Locate the cell with the specified text and output its (x, y) center coordinate. 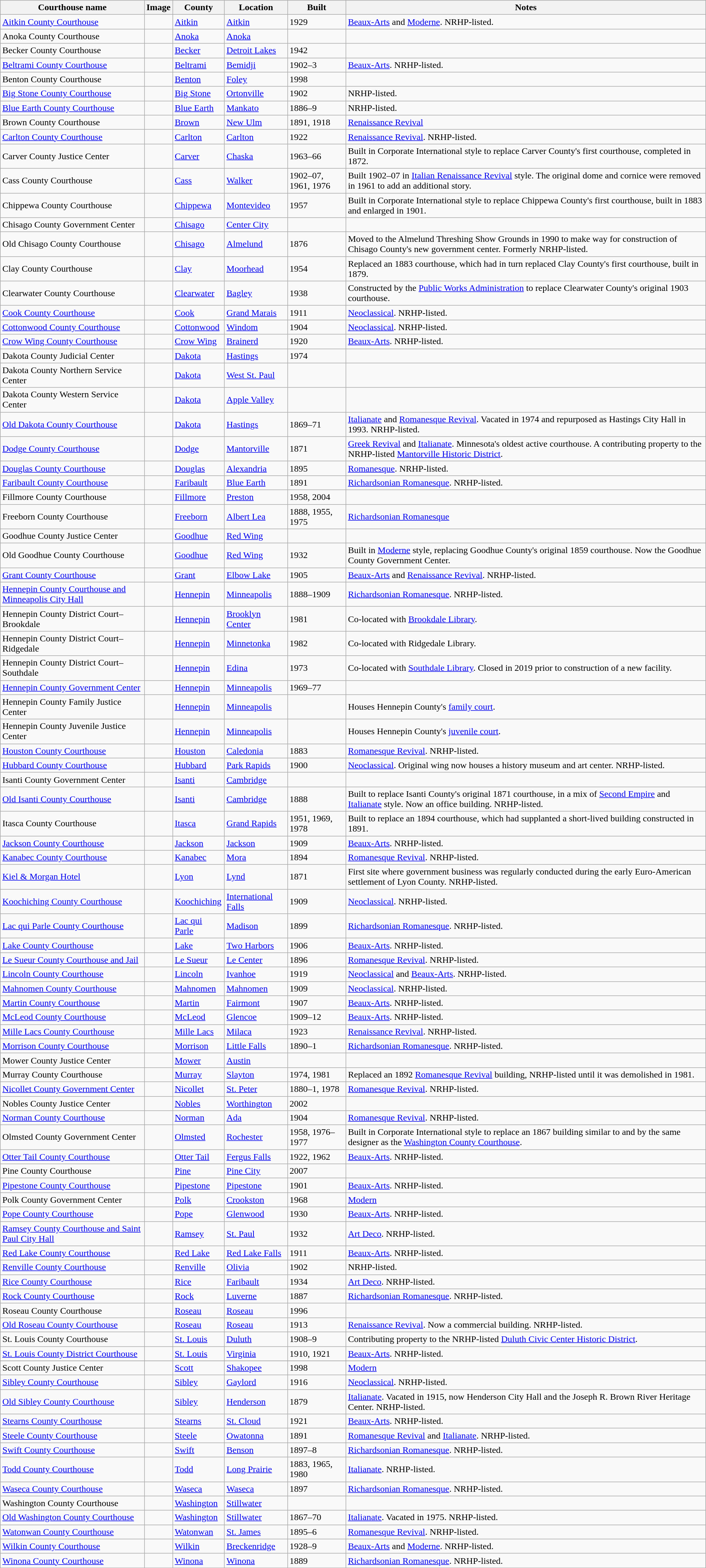
1982 (317, 644)
Constructed by the Public Works Administration to replace Clearwater County's original 1903 courthouse. (526, 294)
Contributing property to the NRHP-listed Duluth Civic Center Historic District. (526, 1339)
Mankato (256, 108)
Polk County Government Center (72, 1200)
First site where government business was regularly conducted during the early Euro-American settlement of Lyon County. NRHP-listed. (526, 877)
Mower County Justice Center (72, 1060)
1899 (317, 926)
Grant County Courthouse (72, 575)
McLeod (198, 1017)
Brown County Courthouse (72, 122)
1954 (317, 269)
1951, 1969, 1978 (317, 823)
1908–9 (317, 1339)
Built to replace Isanti County's original 1871 courthouse, in a mix of Second Empire and Italianate style. Now an office building. NRHP-listed. (526, 799)
Morrison County Courthouse (72, 1046)
Ramsey (198, 1234)
Neoclassical. Original wing now houses a history museum and art center. NRHP-listed. (526, 765)
Mantorville (256, 449)
Douglas (198, 468)
Old Chisago County Courthouse (72, 244)
1996 (317, 1310)
Polk (198, 1200)
Built in Corporate International style to replace Chippewa County's first courthouse, built in 1883 and enlarged in 1901. (526, 205)
Chippewa (198, 205)
Olmsted County Government Center (72, 1137)
Anoka County Courthouse (72, 36)
Todd (198, 1469)
Becker (198, 51)
Co-located with Southdale Library. Closed in 2019 prior to construction of a new facility. (526, 668)
Co-located with Ridgedale Library. (526, 644)
Blue Earth County Courthouse (72, 108)
Le Sueur County Courthouse and Jail (72, 960)
Lincoln County Courthouse (72, 974)
Romanesque Revival and Italianate. NRHP-listed. (526, 1436)
Edina (256, 668)
1869–71 (317, 424)
Crookston (256, 1200)
Le Sueur (198, 960)
Windom (256, 327)
Rock County Courthouse (72, 1296)
Watonwan County Courthouse (72, 1532)
1897 (317, 1489)
Location (256, 8)
Built in Corporate International style to replace Carver County's first courthouse, completed in 1872. (526, 156)
Benton (198, 79)
Lac qui Parle County Courthouse (72, 926)
1891, 1918 (317, 122)
Built to replace an 1894 courthouse, which had supplanted a short-lived building constructed in 1891. (526, 823)
Washington County Courthouse (72, 1503)
Nicollet (198, 1089)
Benson (256, 1450)
Rice County Courthouse (72, 1282)
Virginia (256, 1353)
Carlton County Courthouse (72, 137)
St. Louis County District Courthouse (72, 1353)
1901 (317, 1185)
Grand Marais (256, 313)
Mille Lacs (198, 1031)
Renaissance Revival (526, 122)
Stearns (198, 1421)
Itasca (198, 823)
Luverne (256, 1296)
Henderson (256, 1402)
Alexandria (256, 468)
Crow Wing (198, 341)
Dodge (198, 449)
1913 (317, 1325)
1880–1, 1978 (317, 1089)
Dodge County Courthouse (72, 449)
Hennepin County District Court–Ridgedale (72, 644)
1900 (317, 765)
Wilkin County Courthouse (72, 1546)
Swift County Courthouse (72, 1450)
Norman County Courthouse (72, 1118)
Bagley (256, 294)
1958, 1976–1977 (317, 1137)
Mahnomen County Courthouse (72, 988)
Pipestone County Courthouse (72, 1185)
Park Rapids (256, 765)
1920 (317, 341)
Waseca County Courthouse (72, 1489)
Moorhead (256, 269)
Hubbard County Courthouse (72, 765)
1905 (317, 575)
Becker County Courthouse (72, 51)
Built in Corporate International style to replace an 1867 building similar to and by the same designer as the Washington County Courthouse. (526, 1137)
Cook County Courthouse (72, 313)
Norman (198, 1118)
St. James (256, 1532)
Lynd (256, 877)
Houston County Courthouse (72, 751)
Nobles (198, 1104)
1919 (317, 974)
Foley (256, 79)
Freeborn County Courthouse (72, 516)
Beltrami (198, 65)
1929 (317, 22)
Mora (256, 858)
Mille Lacs County Courthouse (72, 1031)
Old Washington County Courthouse (72, 1517)
1922 (317, 137)
West St. Paul (256, 375)
Replaced an 1892 Romanesque Revival building, NRHP-listed until it was demolished in 1981. (526, 1075)
Winona County Courthouse (72, 1560)
Old Goodhue County Courthouse (72, 555)
1934 (317, 1282)
International Falls (256, 902)
Morrison (198, 1046)
Pine (198, 1171)
Renville County Courthouse (72, 1267)
Aitkin County Courthouse (72, 22)
Pope County Courthouse (72, 1214)
1888, 1955, 1975 (317, 516)
Hennepin County Courthouse and Minneapolis City Hall (72, 595)
1909–12 (317, 1017)
Old Roseau County Courthouse (72, 1325)
Big Stone (198, 94)
1958, 2004 (317, 497)
St. Louis County Courthouse (72, 1339)
Wilkin (198, 1546)
1974, 1981 (317, 1075)
Dakota County Judicial Center (72, 356)
Itasca County Courthouse (72, 823)
Built in Moderne style, replacing Goodhue County's original 1859 courthouse. Now the Goodhue County Government Center. (526, 555)
Slayton (256, 1075)
Clearwater County Courthouse (72, 294)
Ivanhoe (256, 974)
Bemidji (256, 65)
1888–1909 (317, 595)
Kiel & Morgan Hotel (72, 877)
1974 (317, 356)
1910, 1921 (317, 1353)
1922, 1962 (317, 1157)
Almelund (256, 244)
Koochiching (198, 902)
Hennepin County District Court–Brookdale (72, 619)
Shakopee (256, 1368)
Ortonville (256, 94)
Richardsonian Romanesque (526, 516)
Olmsted (198, 1137)
New Ulm (256, 122)
Italianate and Romanesque Revival. Vacated in 1974 and repurposed as Hastings City Hall in 1993. NRHP-listed. (526, 424)
Koochiching County Courthouse (72, 902)
Hennepin County Juvenile Justice Center (72, 731)
Jackson County Courthouse (72, 843)
Romanesque. NRHP-listed. (526, 468)
1981 (317, 619)
Beaux-Arts and Renaissance Revival. NRHP-listed. (526, 575)
Martin County Courthouse (72, 1003)
1968 (317, 1200)
Pine County Courthouse (72, 1171)
Italianate. Vacated in 1915, now Henderson City Hall and the Joseph R. Brown River Heritage Center. NRHP-listed. (526, 1402)
Built (317, 8)
Rochester (256, 1137)
Preston (256, 497)
1902–07, 1961, 1976 (317, 180)
Steele (198, 1436)
1894 (317, 858)
Kanabec (198, 858)
Fergus Falls (256, 1157)
1895 (317, 468)
Lincoln (198, 974)
Steele County Courthouse (72, 1436)
Replaced an 1883 courthouse, which had in turn replaced Clay County's first courthouse, built in 1879. (526, 269)
Nicollet County Government Center (72, 1089)
1942 (317, 51)
Hubbard (198, 765)
1957 (317, 205)
Owatonna (256, 1436)
Italianate. Vacated in 1975. NRHP-listed. (526, 1517)
Greek Revival and Italianate. Minnesota's oldest active courthouse. A contributing property to the NRHP-listed Mantorville Historic District. (526, 449)
Austin (256, 1060)
1963–66 (317, 156)
1969–77 (317, 687)
1887 (317, 1296)
Milaca (256, 1031)
Duluth (256, 1339)
Lake County Courthouse (72, 945)
1907 (317, 1003)
Scott (198, 1368)
Glenwood (256, 1214)
Cook (198, 313)
Cottonwood County Courthouse (72, 327)
Gaylord (256, 1382)
Long Prairie (256, 1469)
Roseau County Courthouse (72, 1310)
Notes (526, 8)
Ramsey County Courthouse and Saint Paul City Hall (72, 1234)
Chaska (256, 156)
Clay County Courthouse (72, 269)
Montevideo (256, 205)
Apple Valley (256, 400)
Carver (198, 156)
Lyon (198, 877)
1886–9 (317, 108)
Murray (198, 1075)
Dakota County Western Service Center (72, 400)
Madison (256, 926)
Brooklyn Center (256, 619)
1896 (317, 960)
2007 (317, 1171)
Chippewa County Courthouse (72, 205)
Brainerd (256, 341)
Pope (198, 1214)
1876 (317, 244)
Worthington (256, 1104)
Lake (198, 945)
Caledonia (256, 751)
St. Peter (256, 1089)
Neoclassical and Beaux-Arts. NRHP-listed. (526, 974)
Chisago County Government Center (72, 225)
Italianate. NRHP-listed. (526, 1469)
Old Sibley County Courthouse (72, 1402)
Co-located with Brookdale Library. (526, 619)
1938 (317, 294)
Big Stone County Courthouse (72, 94)
Glencoe (256, 1017)
1895–6 (317, 1532)
Little Falls (256, 1046)
Mower (198, 1060)
Todd County Courthouse (72, 1469)
Fillmore County Courthouse (72, 497)
Cass County Courthouse (72, 180)
1902–3 (317, 65)
Benton County Courthouse (72, 79)
Otter Tail County Courthouse (72, 1157)
Sibley County Courthouse (72, 1382)
1928–9 (317, 1546)
Clay (198, 269)
Swift (198, 1450)
Otter Tail (198, 1157)
Fillmore (198, 497)
Red Lake Falls (256, 1253)
Scott County Justice Center (72, 1368)
1930 (317, 1214)
1890–1 (317, 1046)
Faribault County Courthouse (72, 483)
Houston (198, 751)
1879 (317, 1402)
Houses Hennepin County's juvenile court. (526, 731)
Courthouse name (72, 8)
Grand Rapids (256, 823)
Red Lake County Courthouse (72, 1253)
Freeborn (198, 516)
Detroit Lakes (256, 51)
Crow Wing County Courthouse (72, 341)
1867–70 (317, 1517)
Red Lake (198, 1253)
Beltrami County Courthouse (72, 65)
St. Cloud (256, 1421)
1921 (317, 1421)
2002 (317, 1104)
Rock (198, 1296)
Walker (256, 180)
Kanabec County Courthouse (72, 858)
Built 1902–07 in Italian Renaissance Revival style. The original dome and cornice were removed in 1961 to add an additional story. (526, 180)
1883, 1965, 1980 (317, 1469)
Cottonwood (198, 327)
Houses Hennepin County's family court. (526, 707)
Stearns County Courthouse (72, 1421)
Dakota County Northern Service Center (72, 375)
Le Center (256, 960)
Hennepin County Family Justice Center (72, 707)
1906 (317, 945)
Martin (198, 1003)
Watonwan (198, 1532)
Rice (198, 1282)
1888 (317, 799)
Cass (198, 180)
Fairmont (256, 1003)
Lac qui Parle (198, 926)
Albert Lea (256, 516)
Image (158, 8)
Renville (198, 1267)
Carver County Justice Center (72, 156)
Pine City (256, 1171)
1916 (317, 1382)
Old Dakota County Courthouse (72, 424)
Breckenridge (256, 1546)
Old Isanti County Courthouse (72, 799)
Moved to the Almelund Threshing Show Grounds in 1990 to make way for construction of Chisago County's new government center. Formerly NRHP-listed. (526, 244)
1897–8 (317, 1450)
Clearwater (198, 294)
Goodhue County Justice Center (72, 536)
Hennepin County District Court–Southdale (72, 668)
1889 (317, 1560)
Renaissance Revival. Now a commercial building. NRHP-listed. (526, 1325)
Center City (256, 225)
Two Harbors (256, 945)
Ada (256, 1118)
McLeod County Courthouse (72, 1017)
1883 (317, 751)
Isanti County Government Center (72, 779)
Grant (198, 575)
Elbow Lake (256, 575)
Nobles County Justice Center (72, 1104)
Murray County Courthouse (72, 1075)
Hennepin County Government Center (72, 687)
Olivia (256, 1267)
St. Paul (256, 1234)
Minnetonka (256, 644)
County (198, 8)
1973 (317, 668)
Brown (198, 122)
Douglas County Courthouse (72, 468)
1923 (317, 1031)
